Find where the given text appears and provide that cell's center as [x, y] coordinate. 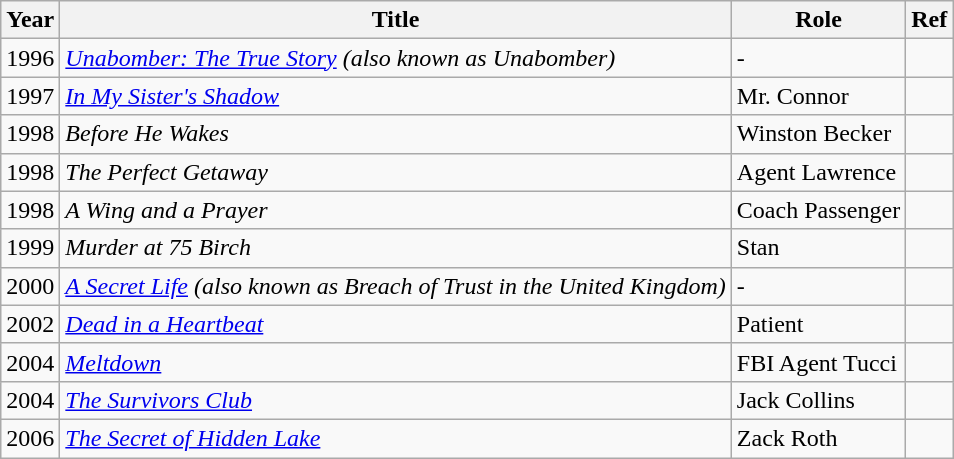
Title [396, 20]
Coach Passenger [818, 210]
Agent Lawrence [818, 172]
Ref [930, 20]
Dead in a Heartbeat [396, 324]
Meltdown [396, 362]
Before He Wakes [396, 134]
Stan [818, 248]
Patient [818, 324]
Unabomber: The True Story (also known as Unabomber) [396, 58]
Jack Collins [818, 400]
1997 [30, 96]
1999 [30, 248]
The Survivors Club [396, 400]
Zack Roth [818, 438]
The Secret of Hidden Lake [396, 438]
Murder at 75 Birch [396, 248]
Winston Becker [818, 134]
Year [30, 20]
FBI Agent Tucci [818, 362]
A Wing and a Prayer [396, 210]
Role [818, 20]
The Perfect Getaway [396, 172]
A Secret Life (also known as Breach of Trust in the United Kingdom) [396, 286]
2002 [30, 324]
1996 [30, 58]
Mr. Connor [818, 96]
2006 [30, 438]
2000 [30, 286]
In My Sister's Shadow [396, 96]
